Pinpoint the cell where the given text exists, returning its (x, y) midpoint coordinate. 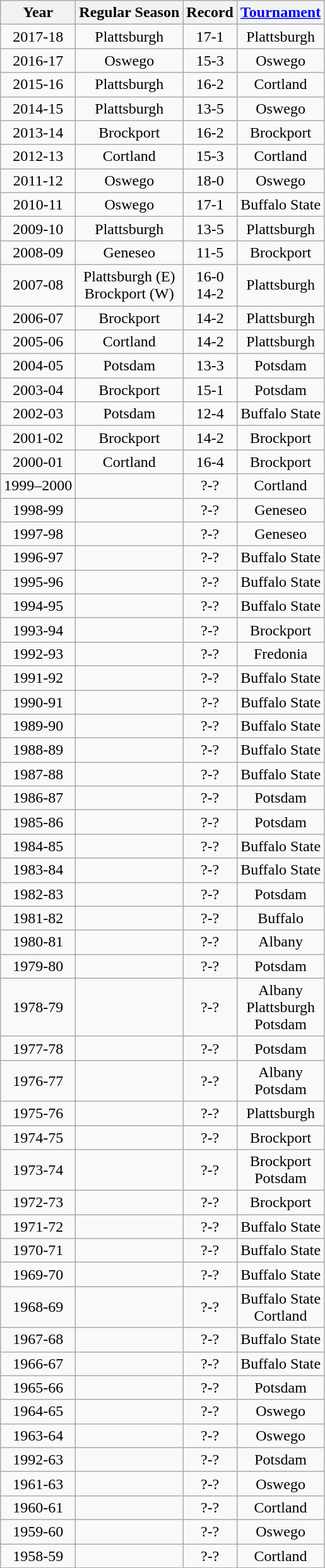
2000-01 (38, 462)
1987-88 (38, 774)
1971-72 (38, 1227)
Tournament (280, 13)
Regular Season (129, 13)
Buffalo StateCortland (280, 1307)
1965-66 (38, 1388)
2005-06 (38, 342)
1995-96 (38, 582)
AlbanyPotsdam (280, 1080)
1969-70 (38, 1275)
1998-99 (38, 510)
2002-03 (38, 414)
2009-10 (38, 228)
1996-97 (38, 558)
1983-84 (38, 870)
AlbanyPlattsburghPotsdam (280, 1007)
1966-67 (38, 1364)
1961-63 (38, 1483)
2013-14 (38, 133)
1980-81 (38, 942)
2017-18 (38, 37)
BrockportPotsdam (280, 1170)
Buffalo (280, 918)
1984-85 (38, 846)
1982-83 (38, 894)
1972-73 (38, 1203)
2010-11 (38, 204)
1973-74 (38, 1170)
1967-68 (38, 1340)
1993-94 (38, 630)
16-014-2 (210, 285)
1963-64 (38, 1435)
1994-95 (38, 606)
2004-05 (38, 366)
1990-91 (38, 702)
1991-92 (38, 678)
1960-61 (38, 1507)
2003-04 (38, 390)
1977-78 (38, 1048)
2007-08 (38, 285)
1999–2000 (38, 486)
18-0 (210, 180)
13-3 (210, 366)
11-5 (210, 252)
Albany (280, 942)
Record (210, 13)
2012-13 (38, 156)
Fredonia (280, 654)
2008-09 (38, 252)
2001-02 (38, 438)
1959-60 (38, 1531)
1988-89 (38, 750)
1981-82 (38, 918)
1979-80 (38, 966)
2006-07 (38, 317)
1958-59 (38, 1555)
1970-71 (38, 1251)
1968-69 (38, 1307)
Plattsburgh (E)Brockport (W) (129, 285)
1978-79 (38, 1007)
2016-17 (38, 61)
1992-93 (38, 654)
15-1 (210, 390)
1985-86 (38, 822)
Year (38, 13)
1986-87 (38, 798)
1974-75 (38, 1138)
2011-12 (38, 180)
2014-15 (38, 109)
1975-76 (38, 1113)
12-4 (210, 414)
1964-65 (38, 1412)
1976-77 (38, 1080)
1989-90 (38, 726)
1997-98 (38, 534)
1992-63 (38, 1459)
16-4 (210, 462)
2015-16 (38, 85)
